Determine the [X, Y] coordinate at the center of the cell enclosing the given text.  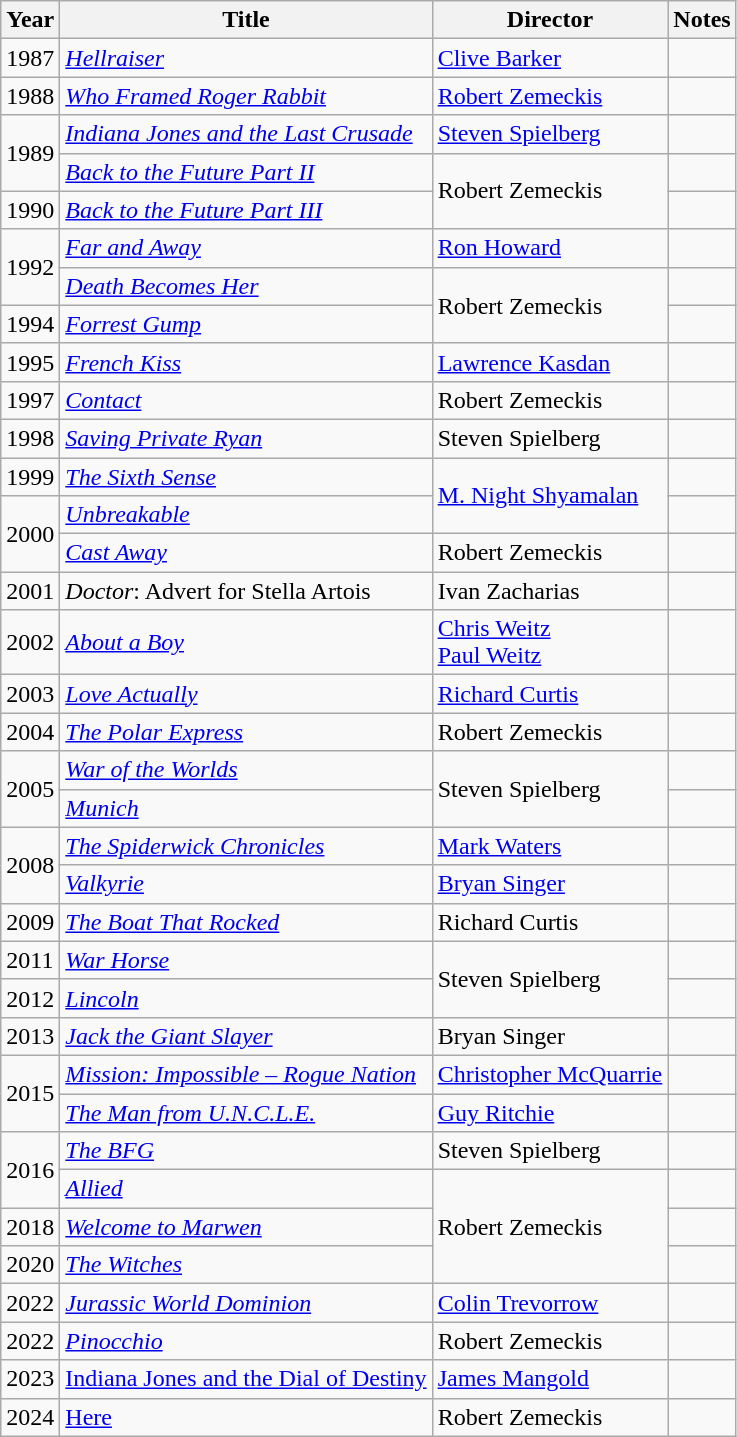
1989 [30, 153]
Colin Trevorrow [550, 1303]
1999 [30, 477]
Guy Ritchie [550, 1113]
2005 [30, 789]
Munich [246, 808]
Doctor: Advert for Stella Artois [246, 591]
1990 [30, 210]
2002 [30, 642]
About a Boy [246, 642]
Jurassic World Dominion [246, 1303]
French Kiss [246, 362]
Clive Barker [550, 58]
Title [246, 20]
Cast Away [246, 553]
Unbreakable [246, 515]
Allied [246, 1189]
Here [246, 1417]
Mark Waters [550, 846]
Director [550, 20]
Ivan Zacharias [550, 591]
Forrest Gump [246, 324]
The Polar Express [246, 732]
The BFG [246, 1151]
2023 [30, 1379]
War of the Worlds [246, 770]
Year [30, 20]
2016 [30, 1170]
2003 [30, 694]
1995 [30, 362]
The Boat That Rocked [246, 922]
Jack the Giant Slayer [246, 1036]
1992 [30, 267]
Hellraiser [246, 58]
Far and Away [246, 248]
2018 [30, 1227]
Welcome to Marwen [246, 1227]
2004 [30, 732]
2013 [30, 1036]
2024 [30, 1417]
2011 [30, 960]
2008 [30, 865]
2015 [30, 1093]
Contact [246, 400]
1988 [30, 96]
Lincoln [246, 998]
War Horse [246, 960]
1994 [30, 324]
Back to the Future Part III [246, 210]
James Mangold [550, 1379]
2020 [30, 1265]
Back to the Future Part II [246, 172]
The Witches [246, 1265]
Lawrence Kasdan [550, 362]
Who Framed Roger Rabbit [246, 96]
The Sixth Sense [246, 477]
Saving Private Ryan [246, 438]
Indiana Jones and the Last Crusade [246, 134]
Notes [702, 20]
The Spiderwick Chronicles [246, 846]
Indiana Jones and the Dial of Destiny [246, 1379]
Death Becomes Her [246, 286]
2009 [30, 922]
1998 [30, 438]
1987 [30, 58]
Christopher McQuarrie [550, 1074]
The Man from U.N.C.L.E. [246, 1113]
1997 [30, 400]
Ron Howard [550, 248]
M. Night Shyamalan [550, 496]
Valkyrie [246, 884]
Mission: Impossible – Rogue Nation [246, 1074]
Pinocchio [246, 1341]
Love Actually [246, 694]
2012 [30, 998]
2000 [30, 534]
Chris WeitzPaul Weitz [550, 642]
2001 [30, 591]
